Return [x, y] of the center of cell containing provided text 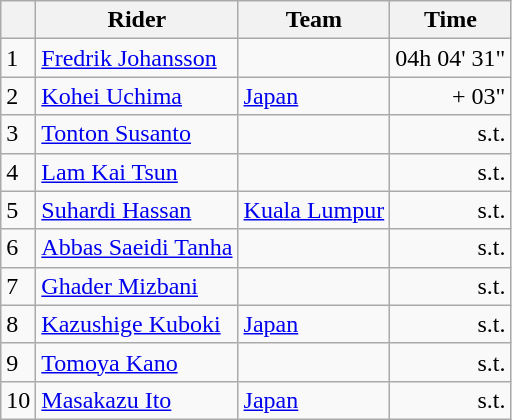
Team [314, 20]
8 [18, 324]
Lam Kai Tsun [137, 172]
6 [18, 248]
Time [450, 20]
Kohei Uchima [137, 96]
5 [18, 210]
Abbas Saeidi Tanha [137, 248]
1 [18, 58]
10 [18, 400]
2 [18, 96]
Fredrik Johansson [137, 58]
Kazushige Kuboki [137, 324]
+ 03" [450, 96]
7 [18, 286]
04h 04' 31" [450, 58]
Suhardi Hassan [137, 210]
3 [18, 134]
Rider [137, 20]
Kuala Lumpur [314, 210]
Tonton Susanto [137, 134]
Ghader Mizbani [137, 286]
Tomoya Kano [137, 362]
Masakazu Ito [137, 400]
9 [18, 362]
4 [18, 172]
